Locate the cell with the specified text and output its (X, Y) center coordinate. 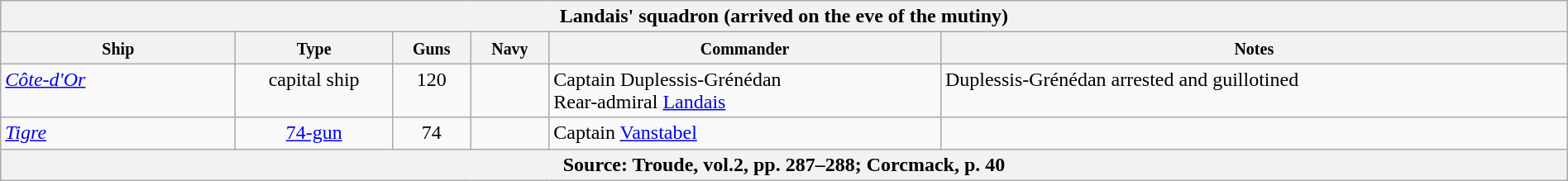
capital ship (314, 91)
Captain Duplessis-GrénédanRear-admiral Landais (745, 91)
Type (314, 48)
120 (432, 91)
74-gun (314, 133)
Commander (745, 48)
Ship (118, 48)
Source: Troude, vol.2, pp. 287–288; Corcmack, p. 40 (784, 164)
Guns (432, 48)
Côte-d'Or (118, 91)
Navy (509, 48)
Landais' squadron (arrived on the eve of the mutiny) (784, 17)
Captain Vanstabel (745, 133)
74 (432, 133)
Duplessis-Grénédan arrested and guillotined (1254, 91)
Tigre (118, 133)
Notes (1254, 48)
